Extract the [X, Y] coordinate from the center of the cell holding the provided text.  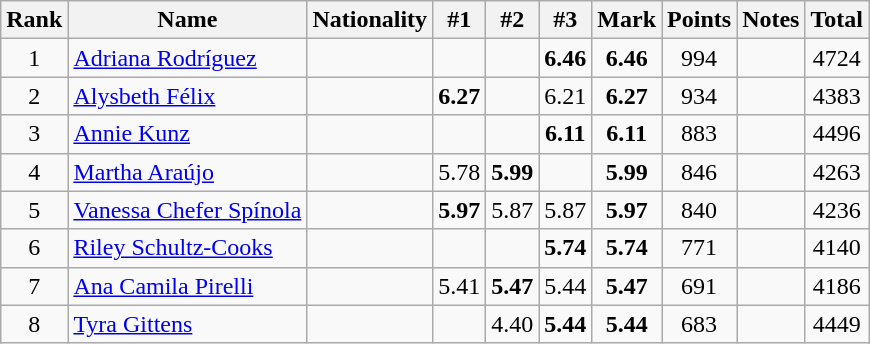
Alysbeth Félix [188, 96]
Mark [627, 20]
4.40 [512, 324]
4496 [837, 134]
4236 [837, 210]
4186 [837, 286]
4383 [837, 96]
#2 [512, 20]
4263 [837, 172]
8 [34, 324]
Vanessa Chefer Spínola [188, 210]
Total [837, 20]
#1 [460, 20]
883 [700, 134]
6.21 [566, 96]
846 [700, 172]
691 [700, 286]
840 [700, 210]
Notes [771, 20]
#3 [566, 20]
3 [34, 134]
4 [34, 172]
Annie Kunz [188, 134]
5.78 [460, 172]
7 [34, 286]
Tyra Gittens [188, 324]
6 [34, 248]
Adriana Rodríguez [188, 58]
5.41 [460, 286]
771 [700, 248]
Nationality [370, 20]
Riley Schultz-Cooks [188, 248]
4449 [837, 324]
4140 [837, 248]
683 [700, 324]
934 [700, 96]
4724 [837, 58]
Ana Camila Pirelli [188, 286]
5 [34, 210]
2 [34, 96]
1 [34, 58]
Name [188, 20]
Martha Araújo [188, 172]
Points [700, 20]
994 [700, 58]
Rank [34, 20]
